Pinpoint the cell where the given text exists, returning its [x, y] midpoint coordinate. 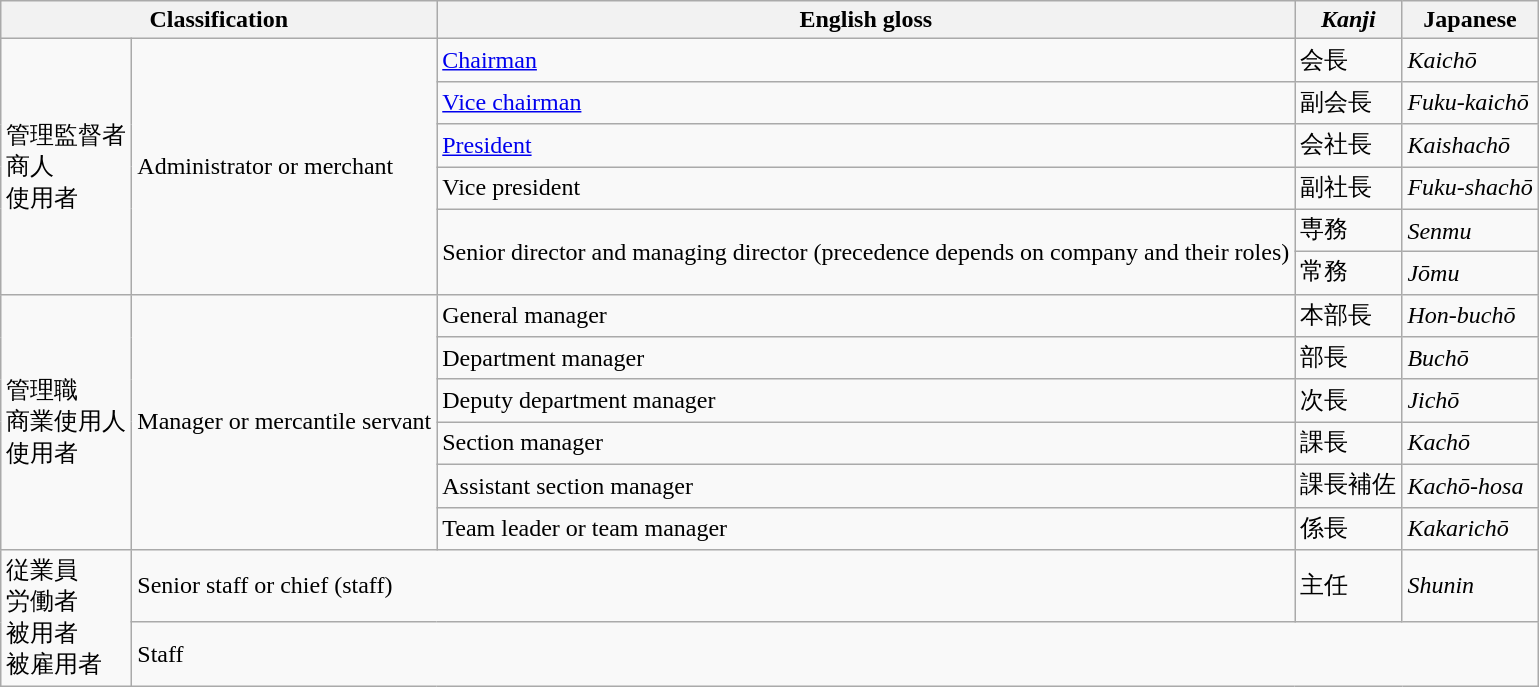
Vice president [866, 188]
Kachō [1470, 444]
会長 [1348, 60]
Shunin [1470, 586]
常務 [1348, 274]
専務 [1348, 230]
Team leader or team manager [866, 528]
Senmu [1470, 230]
管理監督者商人使用者 [66, 166]
Administrator or merchant [284, 166]
次長 [1348, 400]
副社長 [1348, 188]
Manager or mercantile servant [284, 422]
Kakarichō [1470, 528]
本部長 [1348, 316]
Vice chairman [866, 102]
Kachō-hosa [1470, 486]
Senior staff or chief (staff) [714, 586]
Chairman [866, 60]
English gloss [866, 20]
Classification [219, 20]
Jōmu [1470, 274]
Fuku-shachō [1470, 188]
President [866, 146]
課長 [1348, 444]
Deputy department manager [866, 400]
Department manager [866, 358]
Senior director and managing director (precedence depends on company and their roles) [866, 252]
主任 [1348, 586]
Kanji [1348, 20]
Assistant section manager [866, 486]
課長補佐 [1348, 486]
管理職商業使用人使用者 [66, 422]
従業員労働者被用者被雇用者 [66, 618]
Kaishachō [1470, 146]
Japanese [1470, 20]
Kaichō [1470, 60]
部長 [1348, 358]
Fuku-kaichō [1470, 102]
副会長 [1348, 102]
Hon-buchō [1470, 316]
係長 [1348, 528]
General manager [866, 316]
Section manager [866, 444]
会社長 [1348, 146]
Buchō [1470, 358]
Staff [835, 654]
Jichō [1470, 400]
